Identify which cell holds the provided text, then report its (x, y) central coordinate. 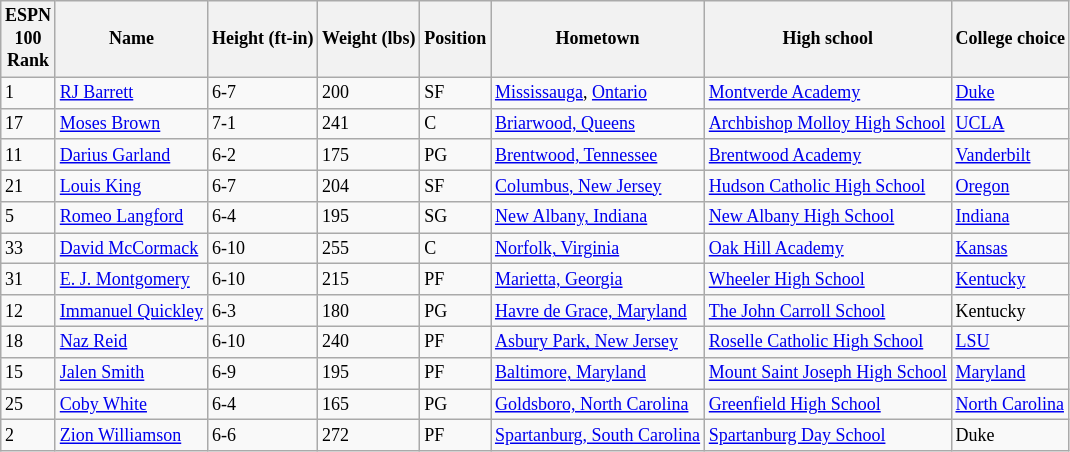
6-3 (263, 310)
Romeo Langford (131, 218)
Position (456, 39)
Brentwood Academy (828, 154)
The John Carroll School (828, 310)
Columbus, New Jersey (598, 186)
Kansas (1010, 248)
Spartanburg Day School (828, 436)
Jalen Smith (131, 372)
Indiana (1010, 218)
Height (ft-in) (263, 39)
David McCormack (131, 248)
Louis King (131, 186)
7-1 (263, 124)
6-9 (263, 372)
New Albany High School (828, 218)
12 (28, 310)
Havre de Grace, Maryland (598, 310)
6-2 (263, 154)
21 (28, 186)
1 (28, 92)
Greenfield High School (828, 404)
Wheeler High School (828, 280)
Norfolk, Virginia (598, 248)
ESPN 100 Rank (28, 39)
Oak Hill Academy (828, 248)
11 (28, 154)
Coby White (131, 404)
180 (369, 310)
Mississauga, Ontario (598, 92)
Weight (lbs) (369, 39)
North Carolina (1010, 404)
Archbishop Molloy High School (828, 124)
Maryland (1010, 372)
272 (369, 436)
241 (369, 124)
E. J. Montgomery (131, 280)
New Albany, Indiana (598, 218)
Darius Garland (131, 154)
Name (131, 39)
215 (369, 280)
31 (28, 280)
SG (456, 218)
UCLA (1010, 124)
Immanuel Quickley (131, 310)
Asbury Park, New Jersey (598, 342)
College choice (1010, 39)
15 (28, 372)
6-6 (263, 436)
Briarwood, Queens (598, 124)
255 (369, 248)
High school (828, 39)
Oregon (1010, 186)
Naz Reid (131, 342)
Mount Saint Joseph High School (828, 372)
LSU (1010, 342)
33 (28, 248)
2 (28, 436)
165 (369, 404)
Zion Williamson (131, 436)
Roselle Catholic High School (828, 342)
17 (28, 124)
5 (28, 218)
Hudson Catholic High School (828, 186)
Vanderbilt (1010, 154)
Brentwood, Tennessee (598, 154)
240 (369, 342)
18 (28, 342)
Marietta, Georgia (598, 280)
Goldsboro, North Carolina (598, 404)
175 (369, 154)
Hometown (598, 39)
Montverde Academy (828, 92)
Baltimore, Maryland (598, 372)
25 (28, 404)
Moses Brown (131, 124)
204 (369, 186)
RJ Barrett (131, 92)
200 (369, 92)
Spartanburg, South Carolina (598, 436)
